Pinpoint the cell where the given text exists, returning its [X, Y] midpoint coordinate. 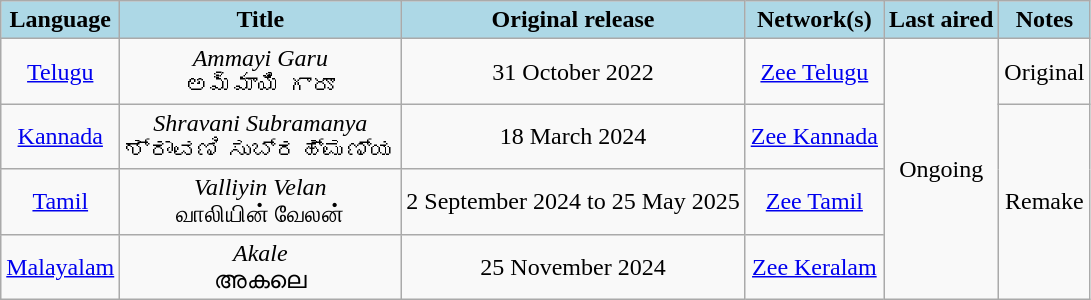
Ongoing [942, 169]
Zee Tamil [814, 202]
Telugu [60, 72]
Kannada [60, 136]
Zee Kannada [814, 136]
25 November 2024 [573, 266]
Tamil [60, 202]
Notes [1044, 20]
Ammayi Garu అమ్మాయి గారూ [260, 72]
Remake [1044, 202]
18 March 2024 [573, 136]
Valliyin Velan வாலியின் வேலன் [260, 202]
Network(s) [814, 20]
Original release [573, 20]
Akale അകലെ [260, 266]
2 September 2024 to 25 May 2025 [573, 202]
31 October 2022 [573, 72]
Zee Keralam [814, 266]
Original [1044, 72]
Malayalam [60, 266]
Shravani Subramanya ಶ್ರಾವಣಿ ಸುಬ್ರಹ್ಮಣ್ಯ [260, 136]
Language [60, 20]
Title [260, 20]
Zee Telugu [814, 72]
Last aired [942, 20]
